From the cell containing the given text, extract its center point as (x, y) coordinate. 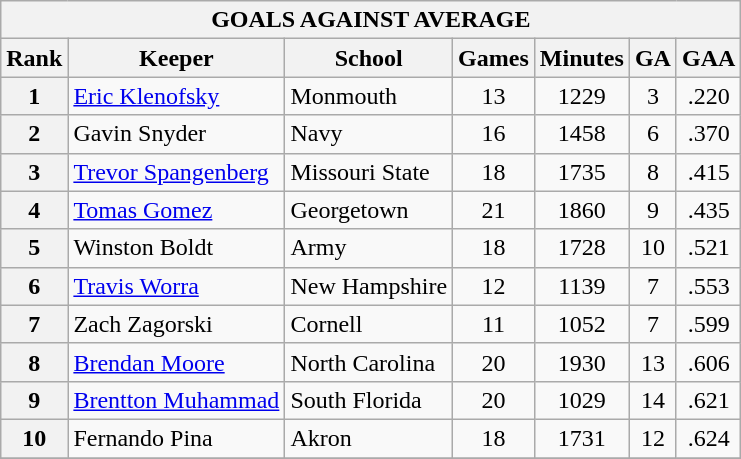
16 (494, 134)
Minutes (582, 58)
.606 (708, 362)
1860 (582, 210)
Gavin Snyder (176, 134)
1728 (582, 248)
.624 (708, 438)
Eric Klenofsky (176, 96)
Tomas Gomez (176, 210)
5 (34, 248)
Travis Worra (176, 286)
.599 (708, 324)
Keeper (176, 58)
11 (494, 324)
Navy (369, 134)
.521 (708, 248)
.415 (708, 172)
School (369, 58)
1052 (582, 324)
Trevor Spangenberg (176, 172)
1 (34, 96)
South Florida (369, 400)
.435 (708, 210)
Akron (369, 438)
Brentton Muhammad (176, 400)
Zach Zagorski (176, 324)
21 (494, 210)
New Hampshire (369, 286)
2 (34, 134)
1458 (582, 134)
GAA (708, 58)
Winston Boldt (176, 248)
1930 (582, 362)
.370 (708, 134)
.621 (708, 400)
Fernando Pina (176, 438)
1735 (582, 172)
1229 (582, 96)
Georgetown (369, 210)
.220 (708, 96)
1731 (582, 438)
1139 (582, 286)
Missouri State (369, 172)
Monmouth (369, 96)
14 (652, 400)
Army (369, 248)
Rank (34, 58)
1029 (582, 400)
North Carolina (369, 362)
GA (652, 58)
4 (34, 210)
Brendan Moore (176, 362)
Cornell (369, 324)
Games (494, 58)
GOALS AGAINST AVERAGE (371, 20)
.553 (708, 286)
